Find where the given text appears and provide that cell's center as [X, Y] coordinate. 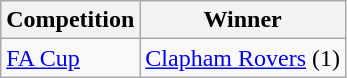
Winner [243, 20]
Competition [70, 20]
FA Cup [70, 58]
Clapham Rovers (1) [243, 58]
